Search for the cell housing the specified text and yield its (X, Y) center coordinate. 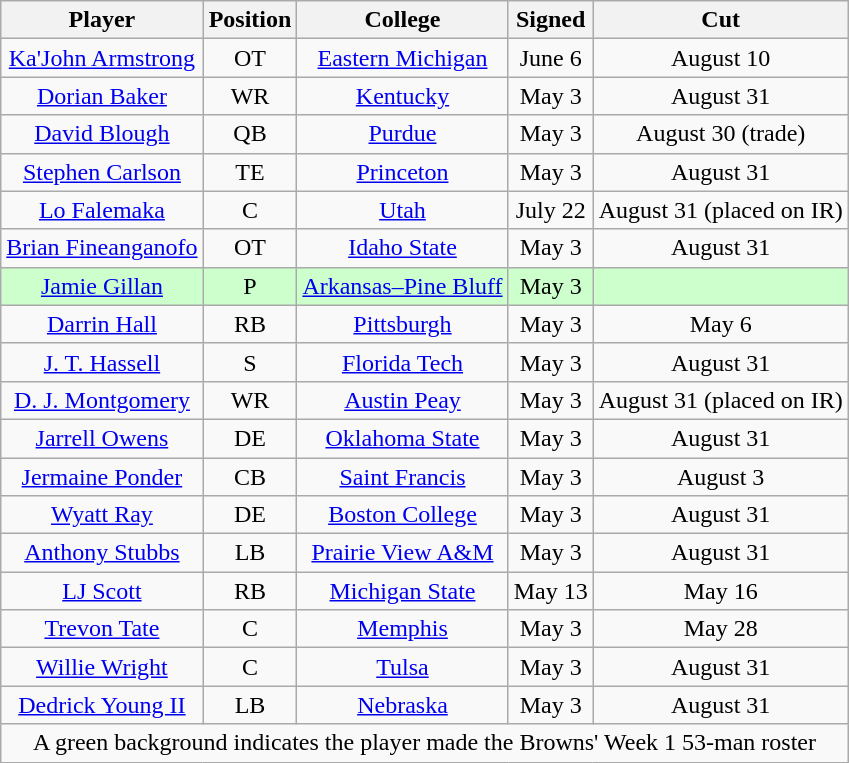
Ka'John Armstrong (102, 58)
Tulsa (402, 667)
Dedrick Young II (102, 705)
May 6 (720, 324)
Michigan State (402, 591)
May 28 (720, 629)
Jamie Gillan (102, 286)
Player (102, 20)
July 22 (550, 210)
Princeton (402, 172)
August 10 (720, 58)
Purdue (402, 134)
Darrin Hall (102, 324)
May 16 (720, 591)
Saint Francis (402, 477)
Memphis (402, 629)
May 13 (550, 591)
Trevon Tate (102, 629)
QB (250, 134)
Oklahoma State (402, 438)
Anthony Stubbs (102, 553)
LJ Scott (102, 591)
Willie Wright (102, 667)
Jermaine Ponder (102, 477)
Position (250, 20)
Dorian Baker (102, 96)
P (250, 286)
Pittsburgh (402, 324)
Wyatt Ray (102, 515)
College (402, 20)
Florida Tech (402, 362)
D. J. Montgomery (102, 400)
Nebraska (402, 705)
Eastern Michigan (402, 58)
J. T. Hassell (102, 362)
Utah (402, 210)
Signed (550, 20)
Arkansas–Pine Bluff (402, 286)
Stephen Carlson (102, 172)
Prairie View A&M (402, 553)
Austin Peay (402, 400)
Idaho State (402, 248)
Lo Falemaka (102, 210)
Cut (720, 20)
CB (250, 477)
Boston College (402, 515)
S (250, 362)
TE (250, 172)
Brian Fineanganofo (102, 248)
Kentucky (402, 96)
David Blough (102, 134)
Jarrell Owens (102, 438)
June 6 (550, 58)
August 30 (trade) (720, 134)
A green background indicates the player made the Browns' Week 1 53-man roster (424, 743)
August 3 (720, 477)
